Extract the (X, Y) coordinate from the center of the cell holding the provided text.  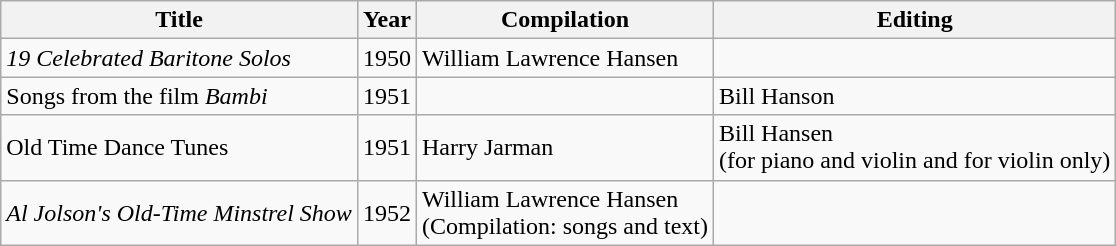
Bill Hansen(for piano and violin and for violin only) (915, 148)
Songs from the film Bambi (180, 96)
Al Jolson's Old-Time Minstrel Show (180, 212)
William Lawrence Hansen(Compilation: songs and text) (564, 212)
Editing (915, 20)
19 Celebrated Baritone Solos (180, 58)
William Lawrence Hansen (564, 58)
Compilation (564, 20)
1952 (386, 212)
Bill Hanson (915, 96)
Year (386, 20)
1950 (386, 58)
Harry Jarman (564, 148)
Old Time Dance Tunes (180, 148)
Title (180, 20)
